Pinpoint the cell where the given text exists, returning its (X, Y) midpoint coordinate. 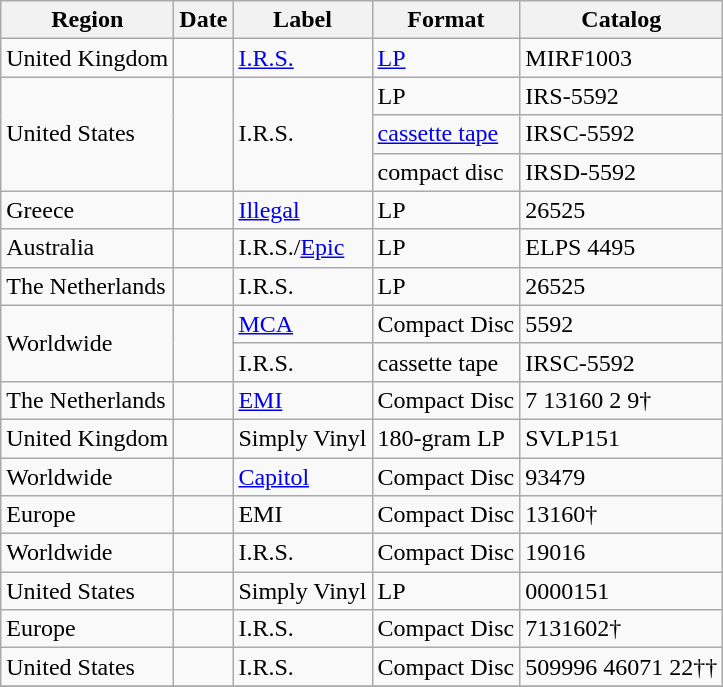
7 13160 2 9† (622, 400)
5592 (622, 324)
Region (88, 20)
SVLP151 (622, 438)
Date (204, 20)
Catalog (622, 20)
compact disc (446, 172)
IRSD-5592 (622, 172)
MCA (302, 324)
Greece (88, 210)
509996 46071 22†† (622, 667)
13160† (622, 515)
180-gram LP (446, 438)
I.R.S./Epic (302, 248)
0000151 (622, 591)
Australia (88, 248)
93479 (622, 477)
19016 (622, 553)
7131602† (622, 629)
Label (302, 20)
ELPS 4495 (622, 248)
Format (446, 20)
Illegal (302, 210)
Capitol (302, 477)
MIRF1003 (622, 58)
IRS-5592 (622, 96)
